From the cell containing the given text, extract its center point as [X, Y] coordinate. 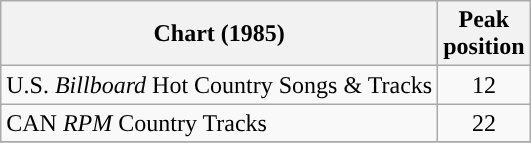
Chart (1985) [220, 34]
U.S. Billboard Hot Country Songs & Tracks [220, 85]
22 [484, 123]
CAN RPM Country Tracks [220, 123]
Peakposition [484, 34]
12 [484, 85]
